Pinpoint the cell where the given text exists, returning its [X, Y] midpoint coordinate. 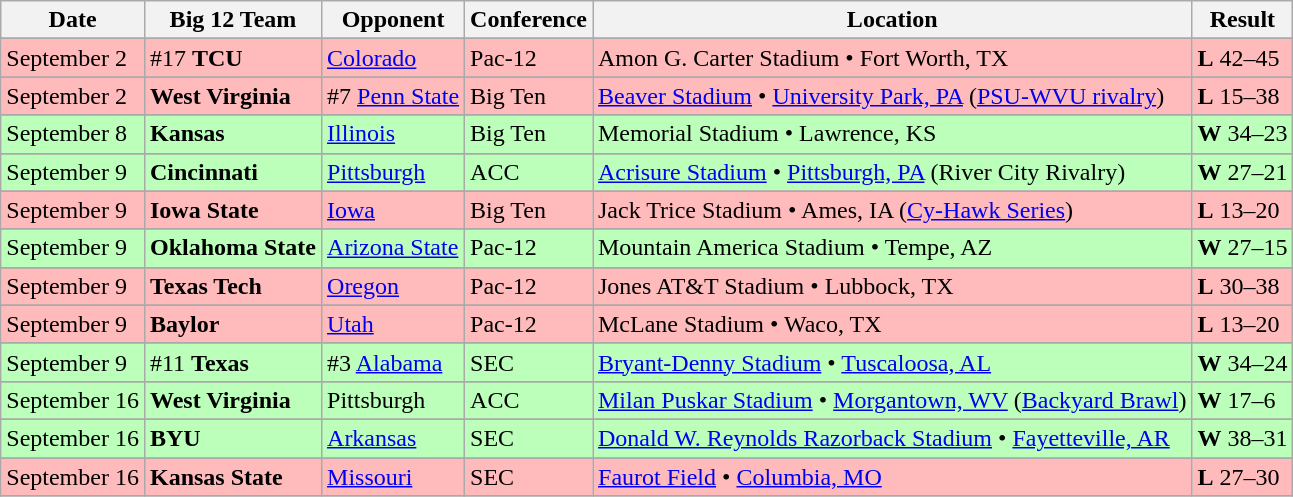
Kansas [232, 134]
W 27–21 [1242, 172]
L 27–30 [1242, 477]
Jack Trice Stadium • Ames, IA (Cy-Hawk Series) [892, 210]
Conference [529, 20]
Jones AT&T Stadium • Lubbock, TX [892, 286]
Mountain America Stadium • Tempe, AZ [892, 248]
Faurot Field • Columbia, MO [892, 477]
BYU [232, 438]
#11 Texas [232, 362]
Milan Puskar Stadium • Morgantown, WV (Backyard Brawl) [892, 400]
Iowa State [232, 210]
Acrisure Stadium • Pittsburgh, PA (River City Rivalry) [892, 172]
Utah [394, 324]
Iowa [394, 210]
W 17–6 [1242, 400]
#7 Penn State [394, 96]
Location [892, 20]
Beaver Stadium • University Park, PA (PSU-WVU rivalry) [892, 96]
Amon G. Carter Stadium • Fort Worth, TX [892, 58]
#3 Alabama [394, 362]
McLane Stadium • Waco, TX [892, 324]
Memorial Stadium • Lawrence, KS [892, 134]
Oregon [394, 286]
W 34–24 [1242, 362]
L 42–45 [1242, 58]
Oklahoma State [232, 248]
Donald W. Reynolds Razorback Stadium • Fayetteville, AR [892, 438]
Missouri [394, 477]
Big 12 Team [232, 20]
W 38–31 [1242, 438]
Texas Tech [232, 286]
L 15–38 [1242, 96]
Kansas State [232, 477]
W 27–15 [1242, 248]
Opponent [394, 20]
Arkansas [394, 438]
#17 TCU [232, 58]
Result [1242, 20]
W 34–23 [1242, 134]
Bryant-Denny Stadium • Tuscaloosa, AL [892, 362]
September 8 [73, 134]
Cincinnati [232, 172]
Baylor [232, 324]
L 30–38 [1242, 286]
Arizona State [394, 248]
Date [73, 20]
Colorado [394, 58]
Illinois [394, 134]
